Pinpoint the cell where the given text exists, returning its [x, y] midpoint coordinate. 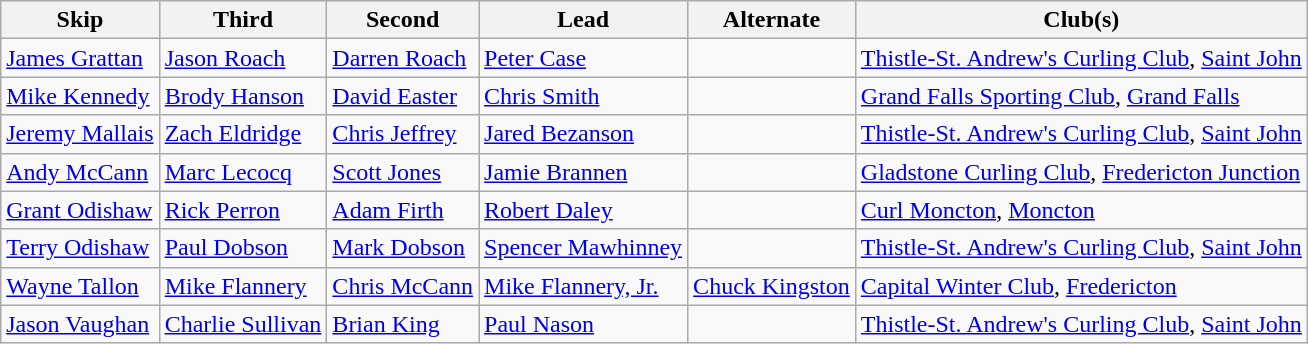
Grand Falls Sporting Club, Grand Falls [1081, 96]
Chuck Kingston [772, 286]
Wayne Tallon [80, 286]
Chris Jeffrey [403, 134]
Scott Jones [403, 172]
James Grattan [80, 58]
Peter Case [584, 58]
Jason Roach [243, 58]
Mike Kennedy [80, 96]
Second [403, 20]
Lead [584, 20]
Gladstone Curling Club, Fredericton Junction [1081, 172]
Alternate [772, 20]
Rick Perron [243, 210]
Skip [80, 20]
Mark Dobson [403, 248]
Robert Daley [584, 210]
Mike Flannery [243, 286]
Chris Smith [584, 96]
Club(s) [1081, 20]
Jamie Brannen [584, 172]
Andy McCann [80, 172]
Brian King [403, 324]
Spencer Mawhinney [584, 248]
Paul Nason [584, 324]
Jason Vaughan [80, 324]
Chris McCann [403, 286]
Marc Lecocq [243, 172]
Curl Moncton, Moncton [1081, 210]
Paul Dobson [243, 248]
Grant Odishaw [80, 210]
Charlie Sullivan [243, 324]
Mike Flannery, Jr. [584, 286]
Adam Firth [403, 210]
Darren Roach [403, 58]
David Easter [403, 96]
Capital Winter Club, Fredericton [1081, 286]
Third [243, 20]
Jeremy Mallais [80, 134]
Terry Odishaw [80, 248]
Jared Bezanson [584, 134]
Brody Hanson [243, 96]
Zach Eldridge [243, 134]
